Find where the given text appears and provide that cell's center as [x, y] coordinate. 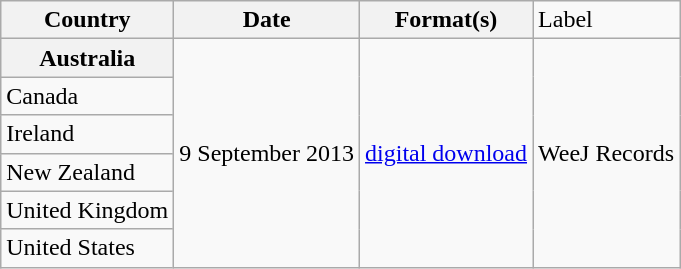
Country [88, 20]
Australia [88, 58]
Date [267, 20]
Label [606, 20]
9 September 2013 [267, 153]
Canada [88, 96]
WeeJ Records [606, 153]
United Kingdom [88, 210]
New Zealand [88, 172]
United States [88, 248]
Format(s) [446, 20]
digital download [446, 153]
Ireland [88, 134]
